Return (X, Y) of the center of cell containing provided text 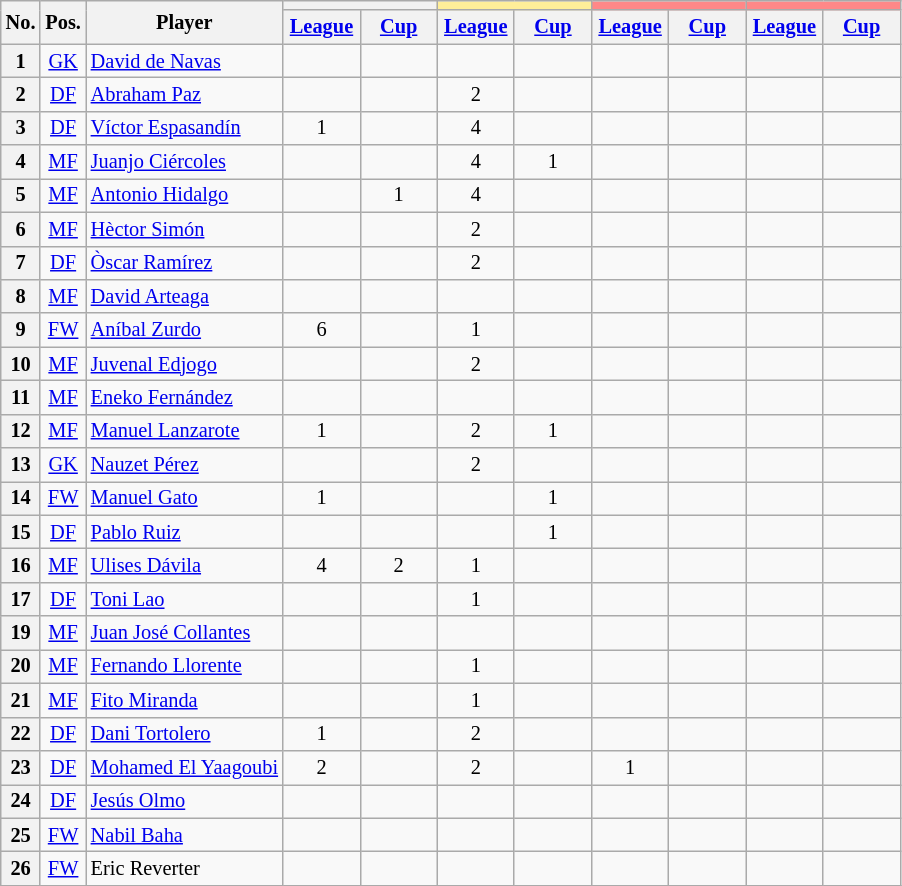
Mohamed El Yaagoubi (184, 767)
David de Navas (184, 61)
Víctor Espasandín (184, 128)
7 (21, 263)
Toni Lao (184, 599)
23 (21, 767)
13 (21, 465)
Pos. (62, 22)
Antonio Hidalgo (184, 195)
Jesús Olmo (184, 801)
12 (21, 431)
19 (21, 633)
Juanjo Ciércoles (184, 162)
16 (21, 565)
Aníbal Zurdo (184, 330)
Fernando Llorente (184, 666)
Player (184, 22)
17 (21, 599)
Nauzet Pérez (184, 465)
10 (21, 364)
25 (21, 835)
9 (21, 330)
5 (21, 195)
Manuel Lanzarote (184, 431)
Hèctor Simón (184, 229)
Nabil Baha (184, 835)
Manuel Gato (184, 498)
24 (21, 801)
Ulises Dávila (184, 565)
26 (21, 868)
Juvenal Edjogo (184, 364)
Juan José Collantes (184, 633)
David Arteaga (184, 296)
Eric Reverter (184, 868)
22 (21, 734)
Pablo Ruiz (184, 532)
Òscar Ramírez (184, 263)
20 (21, 666)
Eneko Fernández (184, 397)
15 (21, 532)
No. (21, 22)
3 (21, 128)
21 (21, 700)
8 (21, 296)
14 (21, 498)
Dani Tortolero (184, 734)
Fito Miranda (184, 700)
11 (21, 397)
Abraham Paz (184, 94)
